Output the (x, y) coordinate of the center of the cell containing the given text.  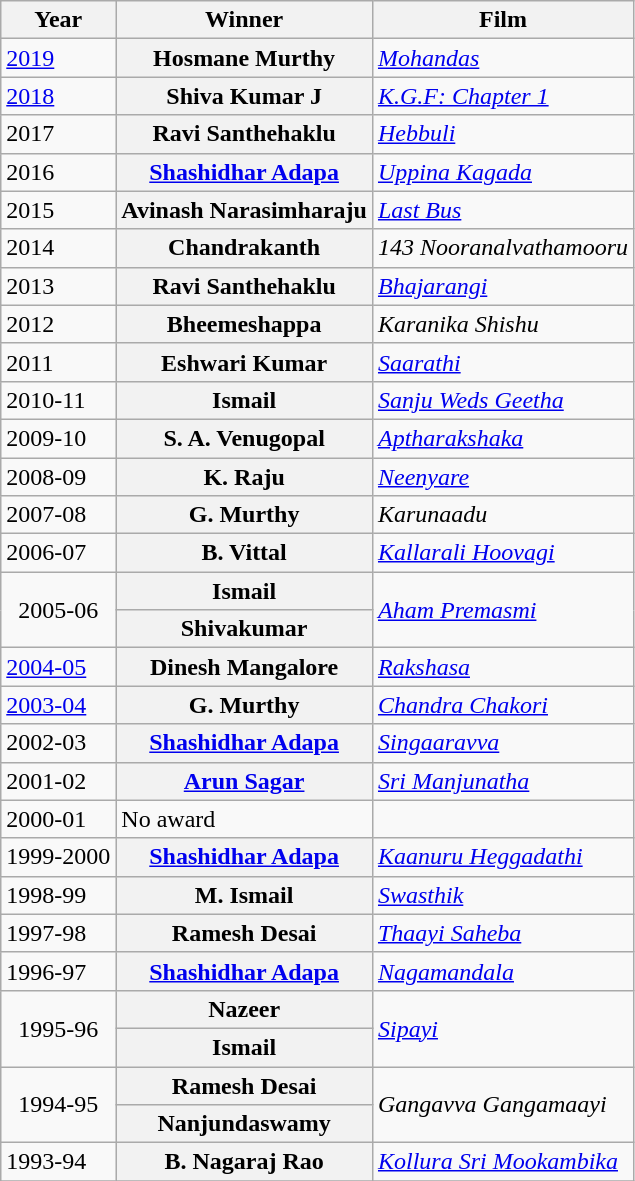
2014 (58, 248)
S. A. Venugopal (244, 438)
2019 (58, 58)
Aptharakshaka (502, 438)
1997-98 (58, 933)
2013 (58, 286)
Thaayi Saheba (502, 933)
1995-96 (58, 1028)
Eshwari Kumar (244, 362)
Dinesh Mangalore (244, 667)
2010-11 (58, 400)
Saarathi (502, 362)
K. Raju (244, 477)
Kollura Sri Mookambika (502, 1162)
Mohandas (502, 58)
Karanika Shishu (502, 324)
143 Nooranalvathamooru (502, 248)
2004-05 (58, 667)
Last Bus (502, 210)
Swasthik (502, 895)
Sanju Weds Geetha (502, 400)
Avinash Narasimharaju (244, 210)
2003-04 (58, 705)
B. Vittal (244, 553)
Neenyare (502, 477)
Year (58, 20)
2005-06 (58, 610)
2017 (58, 134)
Karunaadu (502, 515)
Sipayi (502, 1028)
Kallarali Hoovagi (502, 553)
2002-03 (58, 743)
2018 (58, 96)
2008-09 (58, 477)
B. Nagaraj Rao (244, 1162)
Shivakumar (244, 629)
Nagamandala (502, 971)
Hosmane Murthy (244, 58)
Chandra Chakori (502, 705)
1996-97 (58, 971)
2015 (58, 210)
1998-99 (58, 895)
Chandrakanth (244, 248)
2001-02 (58, 781)
Singaaravva (502, 743)
2007-08 (58, 515)
Film (502, 20)
1994-95 (58, 1104)
Rakshasa (502, 667)
Nazeer (244, 1009)
Hebbuli (502, 134)
Nanjundaswamy (244, 1124)
Bhajarangi (502, 286)
Aham Premasmi (502, 610)
Gangavva Gangamaayi (502, 1104)
Shiva Kumar J (244, 96)
1999-2000 (58, 857)
2012 (58, 324)
No award (244, 819)
2011 (58, 362)
Kaanuru Heggadathi (502, 857)
2006-07 (58, 553)
M. Ismail (244, 895)
Winner (244, 20)
1993-94 (58, 1162)
Arun Sagar (244, 781)
Bheemeshappa (244, 324)
Sri Manjunatha (502, 781)
Uppina Kagada (502, 172)
2009-10 (58, 438)
2016 (58, 172)
2000-01 (58, 819)
K.G.F: Chapter 1 (502, 96)
